Pinpoint the cell where the given text exists, returning its (x, y) midpoint coordinate. 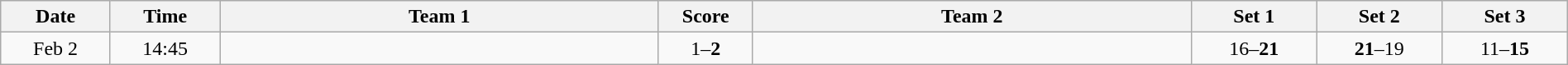
Feb 2 (56, 48)
Set 1 (1255, 17)
1–2 (705, 48)
14:45 (165, 48)
Set 2 (1379, 17)
Date (56, 17)
Score (705, 17)
Set 3 (1505, 17)
Team 2 (972, 17)
16–21 (1255, 48)
Team 1 (439, 17)
11–15 (1505, 48)
21–19 (1379, 48)
Time (165, 17)
